Provide the [X, Y] coordinate of the cell's center where the given text is located.  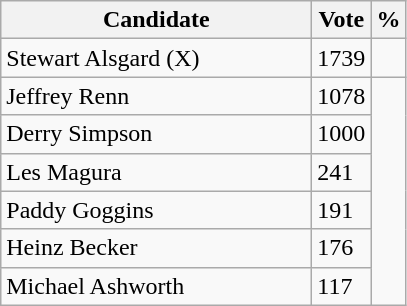
Heinz Becker [156, 248]
Candidate [156, 20]
Michael Ashworth [156, 286]
241 [342, 172]
191 [342, 210]
1000 [342, 134]
Derry Simpson [156, 134]
Stewart Alsgard (X) [156, 58]
176 [342, 248]
1078 [342, 96]
117 [342, 286]
Jeffrey Renn [156, 96]
1739 [342, 58]
Vote [342, 20]
% [388, 20]
Paddy Goggins [156, 210]
Les Magura [156, 172]
